Extract the (X, Y) coordinate from the center of the cell holding the provided text.  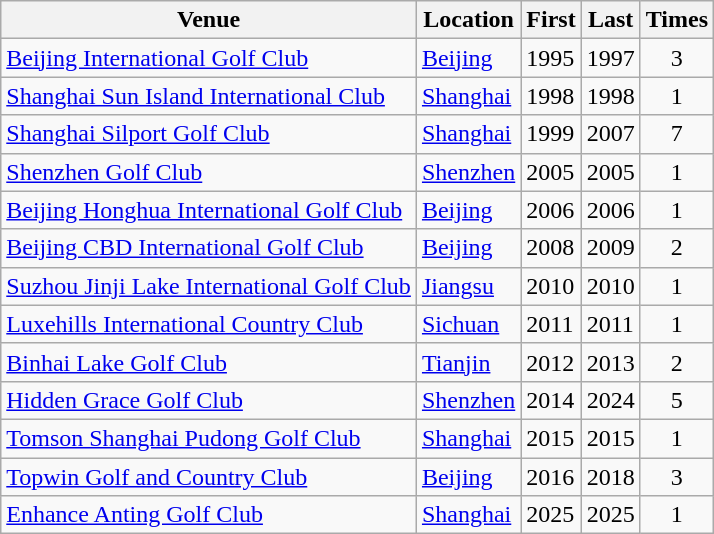
Beijing CBD International Golf Club (209, 248)
7 (676, 134)
Tianjin (468, 362)
Jiangsu (468, 286)
Enhance Anting Golf Club (209, 515)
Beijing Honghua International Golf Club (209, 210)
Topwin Golf and Country Club (209, 477)
2009 (610, 248)
Shanghai Silport Golf Club (209, 134)
Luxehills International Country Club (209, 324)
2007 (610, 134)
Shenzhen Golf Club (209, 172)
1997 (610, 58)
Location (468, 20)
2016 (551, 477)
2024 (610, 400)
1995 (551, 58)
Binhai Lake Golf Club (209, 362)
Suzhou Jinji Lake International Golf Club (209, 286)
Hidden Grace Golf Club (209, 400)
Times (676, 20)
Shanghai Sun Island International Club (209, 96)
2013 (610, 362)
2014 (551, 400)
2012 (551, 362)
2018 (610, 477)
1999 (551, 134)
Beijing International Golf Club (209, 58)
2008 (551, 248)
5 (676, 400)
Tomson Shanghai Pudong Golf Club (209, 438)
Sichuan (468, 324)
Venue (209, 20)
First (551, 20)
Last (610, 20)
